Search for the cell housing the specified text and yield its (x, y) center coordinate. 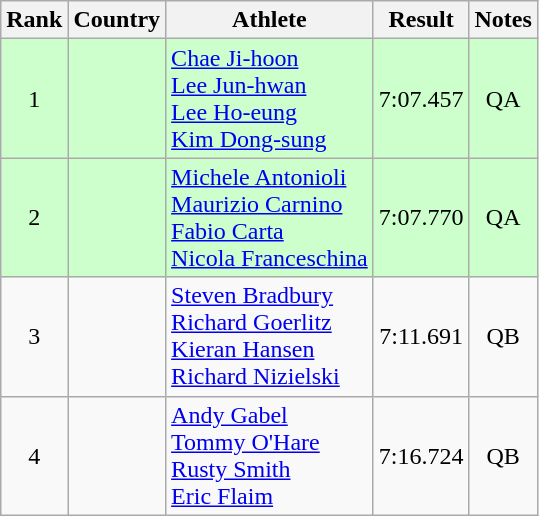
1 (34, 98)
Athlete (270, 20)
Michele Antonioli Maurizio Carnino Fabio Carta Nicola Franceschina (270, 218)
Notes (503, 20)
Steven Bradbury Richard Goerlitz Kieran Hansen Richard Nizielski (270, 336)
3 (34, 336)
Result (421, 20)
7:11.691 (421, 336)
Andy Gabel Tommy O'Hare Rusty Smith Eric Flaim (270, 456)
7:07.457 (421, 98)
Chae Ji-hoon Lee Jun-hwan Lee Ho-eung Kim Dong-sung (270, 98)
4 (34, 456)
Country (117, 20)
Rank (34, 20)
7:16.724 (421, 456)
2 (34, 218)
7:07.770 (421, 218)
